Search for the cell housing the specified text and yield its [x, y] center coordinate. 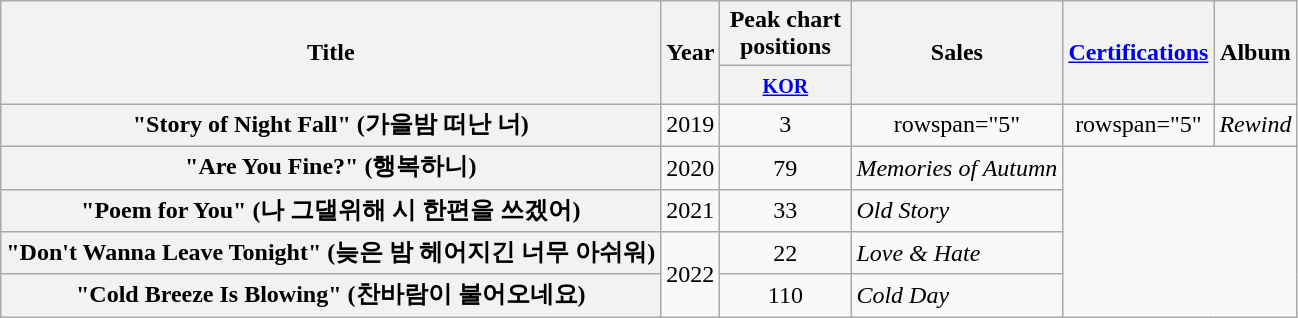
3 [786, 126]
Year [690, 52]
110 [786, 296]
"Cold Breeze Is Blowing" (찬바람이 불어오네요) [331, 296]
33 [786, 210]
Cold Day [957, 296]
"Story of Night Fall" (가을밤 떠난 너) [331, 126]
2020 [690, 168]
"Don't Wanna Leave Tonight" (늦은 밤 헤어지긴 너무 아쉬워) [331, 254]
Sales [957, 52]
Rewind [1256, 126]
Certifications [1138, 52]
"Poem for You" (나 그댈위해 시 한편을 쓰겠어) [331, 210]
2021 [690, 210]
2019 [690, 126]
KOR [786, 85]
Title [331, 52]
Old Story [957, 210]
Love & Hate [957, 254]
79 [786, 168]
Album [1256, 52]
"Are You Fine?" (행복하니) [331, 168]
2022 [690, 274]
22 [786, 254]
Peak chart positions [786, 34]
Memories of Autumn [957, 168]
